Determine the (X, Y) coordinate at the center of the cell enclosing the given text.  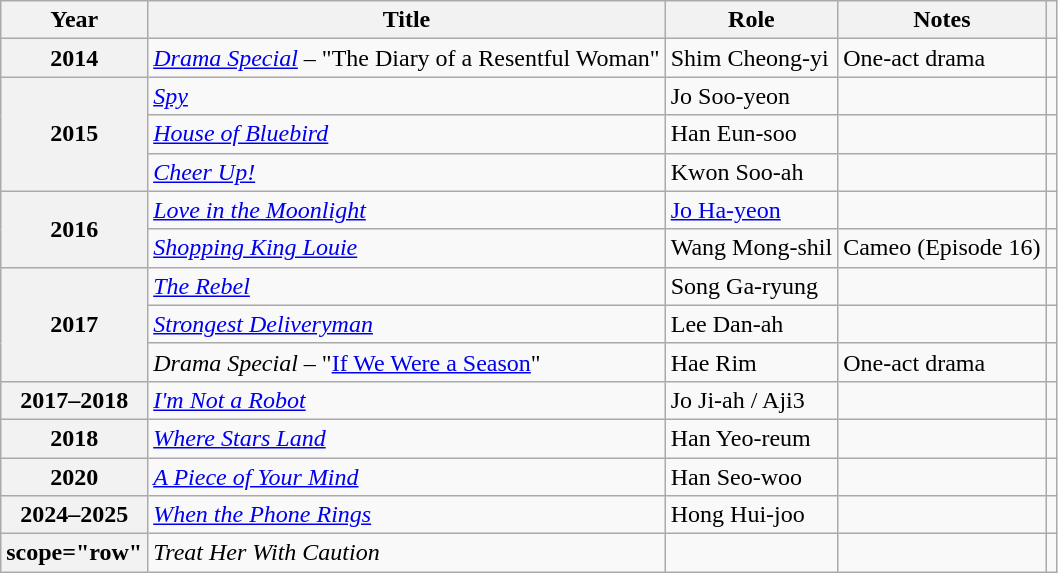
Wang Mong-shil (751, 248)
scope="row" (74, 553)
Role (751, 20)
Drama Special – "The Diary of a Resentful Woman" (407, 58)
Shim Cheong-yi (751, 58)
Shopping King Louie (407, 248)
Love in the Moonlight (407, 210)
Hong Hui-joo (751, 515)
Hae Rim (751, 362)
Han Eun-soo (751, 134)
2016 (74, 229)
2024–2025 (74, 515)
The Rebel (407, 286)
Han Seo-woo (751, 477)
Cheer Up! (407, 172)
When the Phone Rings (407, 515)
Notes (942, 20)
2017–2018 (74, 400)
2017 (74, 324)
Year (74, 20)
Where Stars Land (407, 438)
Jo Soo-yeon (751, 96)
Song Ga-ryung (751, 286)
I'm Not a Robot (407, 400)
Jo Ji-ah / Aji3 (751, 400)
Cameo (Episode 16) (942, 248)
Treat Her With Caution (407, 553)
Jo Ha-yeon (751, 210)
Lee Dan-ah (751, 324)
Title (407, 20)
Strongest Deliveryman (407, 324)
House of Bluebird (407, 134)
2020 (74, 477)
2014 (74, 58)
Spy (407, 96)
Kwon Soo-ah (751, 172)
Drama Special – "If We Were a Season" (407, 362)
A Piece of Your Mind (407, 477)
Han Yeo-reum (751, 438)
2015 (74, 134)
2018 (74, 438)
